Return (X, Y) of the center of cell containing provided text 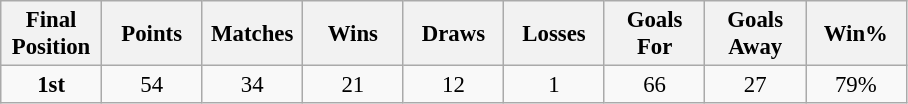
Points (152, 34)
Matches (252, 34)
Draws (454, 34)
Win% (856, 34)
1st (52, 85)
Wins (354, 34)
27 (756, 85)
1 (554, 85)
Goals For (654, 34)
12 (454, 85)
79% (856, 85)
Losses (554, 34)
54 (152, 85)
66 (654, 85)
Final Position (52, 34)
21 (354, 85)
Goals Away (756, 34)
34 (252, 85)
